Return [X, Y] of the center of cell containing provided text 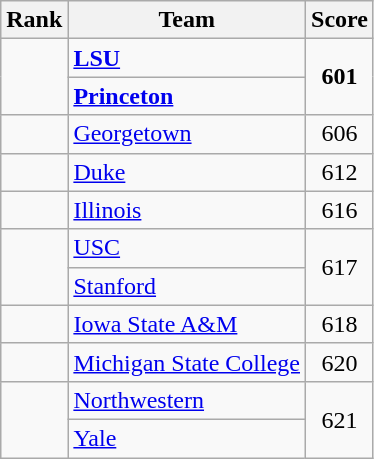
618 [340, 324]
606 [340, 134]
Score [340, 20]
612 [340, 172]
Northwestern [187, 400]
Stanford [187, 286]
Yale [187, 438]
621 [340, 419]
Rank [34, 20]
617 [340, 267]
USC [187, 248]
616 [340, 210]
LSU [187, 58]
Michigan State College [187, 362]
Duke [187, 172]
601 [340, 77]
620 [340, 362]
Team [187, 20]
Iowa State A&M [187, 324]
Princeton [187, 96]
Georgetown [187, 134]
Illinois [187, 210]
